Detect which cell encompasses the target text, then output its [x, y] center coordinate. 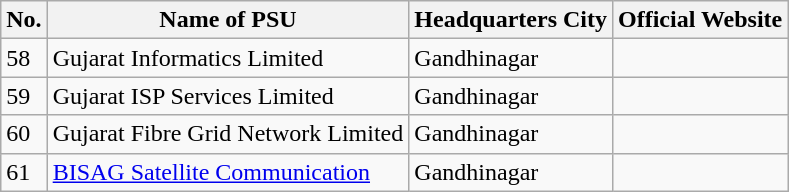
Official Website [700, 20]
Gujarat ISP Services Limited [228, 96]
Headquarters City [511, 20]
Gujarat Informatics Limited [228, 58]
60 [24, 134]
59 [24, 96]
Name of PSU [228, 20]
No. [24, 20]
58 [24, 58]
BISAG Satellite Communication [228, 172]
Gujarat Fibre Grid Network Limited [228, 134]
61 [24, 172]
